Detect which cell encompasses the target text, then output its [X, Y] center coordinate. 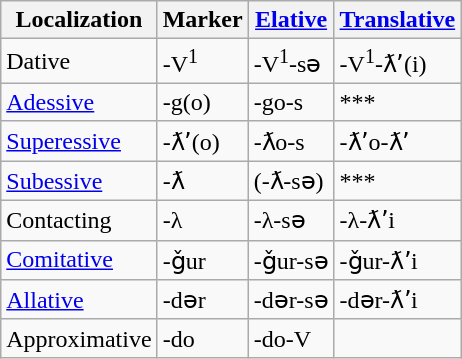
Localization [79, 20]
Comitative [79, 260]
-ƛʼ(o) [202, 141]
-λ-sə [291, 221]
-V1 [202, 62]
-g(o) [202, 102]
-ǧur-sə [291, 260]
-go-s [291, 102]
-ǧur-ƛʼi [398, 260]
-do [202, 338]
-do-V [291, 338]
Translative [398, 20]
-λ-ƛʼi [398, 221]
Elative [291, 20]
Contacting [79, 221]
Superessive [79, 141]
-ƛo-s [291, 141]
-V1-ƛʼ(i) [398, 62]
-dər-sə [291, 300]
(-ƛ-sə) [291, 181]
-dər [202, 300]
-ƛʼo-ƛʼ [398, 141]
-λ [202, 221]
Approximative [79, 338]
Subessive [79, 181]
Adessive [79, 102]
Allative [79, 300]
Dative [79, 62]
-V1-sə [291, 62]
Marker [202, 20]
-dər-ƛʼi [398, 300]
-ǧur [202, 260]
-ƛ [202, 181]
